Search for the cell housing the specified text and yield its [X, Y] center coordinate. 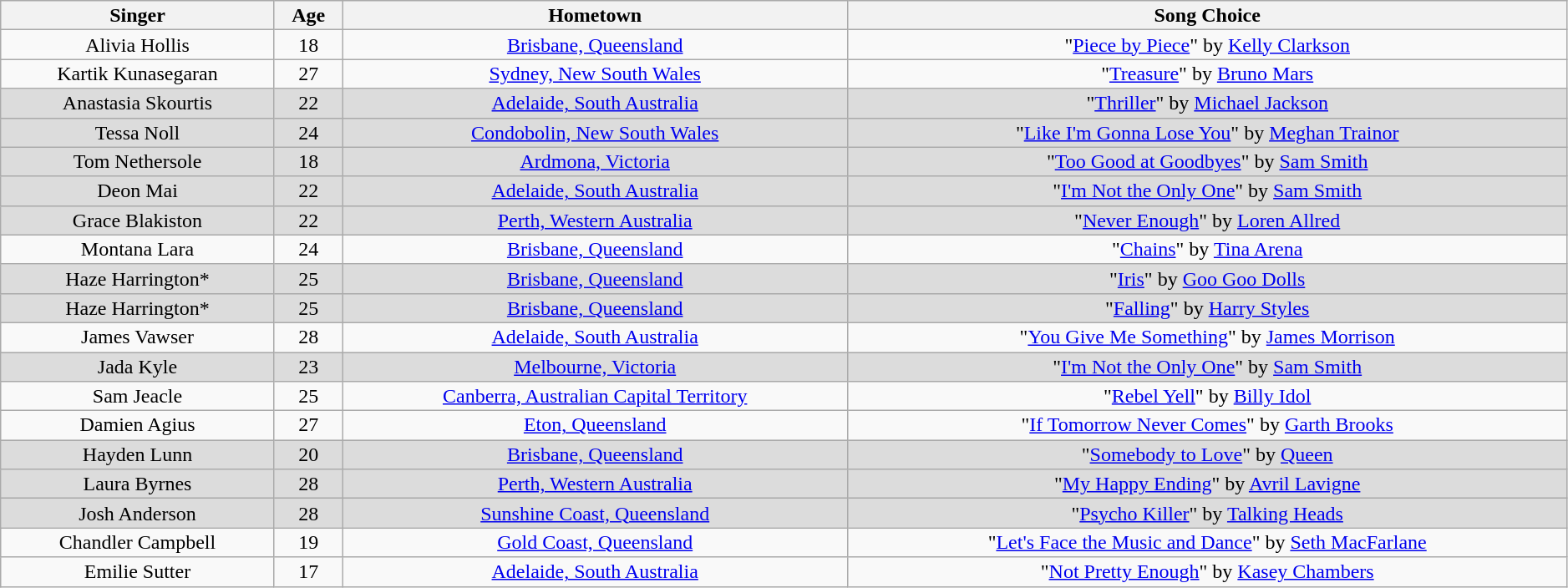
Sydney, New South Wales [595, 73]
"Treasure" by Bruno Mars [1207, 73]
Age [308, 15]
23 [308, 367]
Condobolin, New South Wales [595, 132]
Chandler Campbell [137, 543]
"Piece by Piece" by Kelly Clarkson [1207, 45]
Tessa Noll [137, 132]
20 [308, 454]
"Iris" by Goo Goo Dolls [1207, 279]
"My Happy Ending" by Avril Lavigne [1207, 484]
17 [308, 571]
"Not Pretty Enough" by Kasey Chambers [1207, 571]
Sunshine Coast, Queensland [595, 513]
Gold Coast, Queensland [595, 543]
"If Tomorrow Never Comes" by Garth Brooks [1207, 426]
Laura Byrnes [137, 484]
"Rebel Yell" by Billy Idol [1207, 396]
Eton, Queensland [595, 426]
Montana Lara [137, 249]
Jada Kyle [137, 367]
"Thriller" by Michael Jackson [1207, 104]
19 [308, 543]
Melbourne, Victoria [595, 367]
"You Give Me Something" by James Morrison [1207, 337]
"Let's Face the Music and Dance" by Seth MacFarlane [1207, 543]
Sam Jeacle [137, 396]
"Never Enough" by Loren Allred [1207, 220]
James Vawser [137, 337]
"Falling" by Harry Styles [1207, 307]
"Psycho Killer" by Talking Heads [1207, 513]
Emilie Sutter [137, 571]
Canberra, Australian Capital Territory [595, 396]
Alivia Hollis [137, 45]
"Like I'm Gonna Lose You" by Meghan Trainor [1207, 132]
Hometown [595, 15]
Ardmona, Victoria [595, 162]
Song Choice [1207, 15]
"Too Good at Goodbyes" by Sam Smith [1207, 162]
Kartik Kunasegaran [137, 73]
"Chains" by Tina Arena [1207, 249]
Tom Nethersole [137, 162]
Damien Agius [137, 426]
Josh Anderson [137, 513]
"Somebody to Love" by Queen [1207, 454]
Deon Mai [137, 190]
Grace Blakiston [137, 220]
Anastasia Skourtis [137, 104]
Singer [137, 15]
Hayden Lunn [137, 454]
